Capture the cell that displays the provided text and extract its [X, Y] central coordinate. 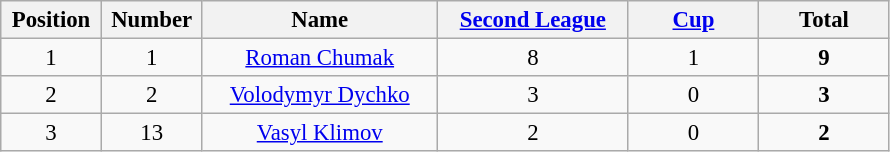
Vasyl Klimov [320, 133]
13 [152, 133]
8 [534, 58]
Name [320, 20]
Volodymyr Dychko [320, 95]
Position [52, 20]
Cup [694, 20]
Second League [534, 20]
Total [824, 20]
Roman Chumak [320, 58]
Number [152, 20]
9 [824, 58]
